Locate the cell with the specified text and output its (X, Y) center coordinate. 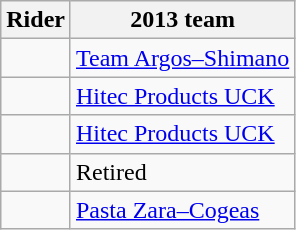
Team Argos–Shimano (182, 58)
Rider (36, 20)
Retired (182, 172)
Pasta Zara–Cogeas (182, 210)
2013 team (182, 20)
